Output the (x, y) coordinate of the center of the cell containing the given text.  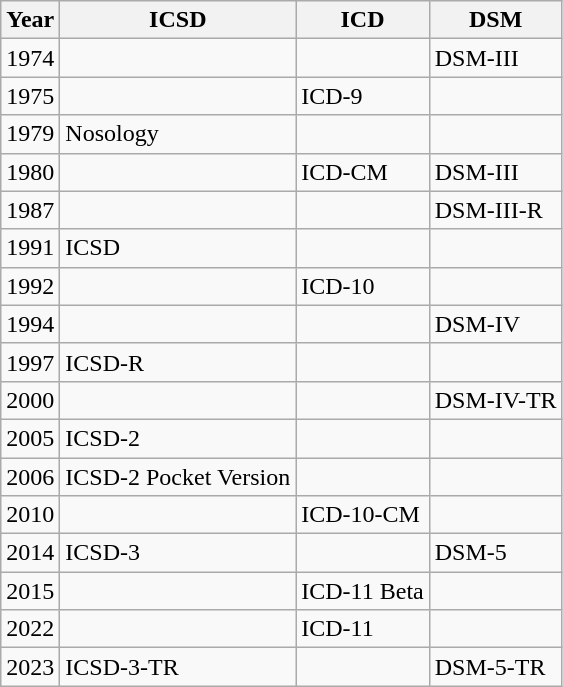
ICD-CM (362, 172)
DSM-IV (496, 324)
1992 (30, 286)
1991 (30, 248)
DSM-III-R (496, 210)
DSM-5-TR (496, 667)
2015 (30, 591)
ICD (362, 20)
1979 (30, 134)
ICD-10 (362, 286)
2010 (30, 515)
ICD-9 (362, 96)
DSM-5 (496, 553)
2000 (30, 400)
DSM-IV-TR (496, 400)
DSM (496, 20)
1974 (30, 58)
Year (30, 20)
ICSD-2 (178, 438)
ICD-11 (362, 629)
2006 (30, 477)
ICD-10-CM (362, 515)
ICSD-3 (178, 553)
2023 (30, 667)
ICSD-3-TR (178, 667)
2022 (30, 629)
1975 (30, 96)
ICSD-2 Pocket Version (178, 477)
1987 (30, 210)
1997 (30, 362)
1994 (30, 324)
ICSD-R (178, 362)
1980 (30, 172)
ICD-11 Beta (362, 591)
2005 (30, 438)
Nosology (178, 134)
2014 (30, 553)
